Provide the [x, y] coordinate of the cell's center where the given text is located.  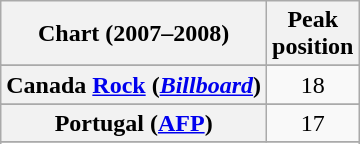
Canada Rock (Billboard) [134, 85]
17 [313, 123]
Chart (2007–2008) [134, 34]
18 [313, 85]
Portugal (AFP) [134, 123]
Peakposition [313, 34]
